Determine the (x, y) coordinate at the center of the cell enclosing the given text.  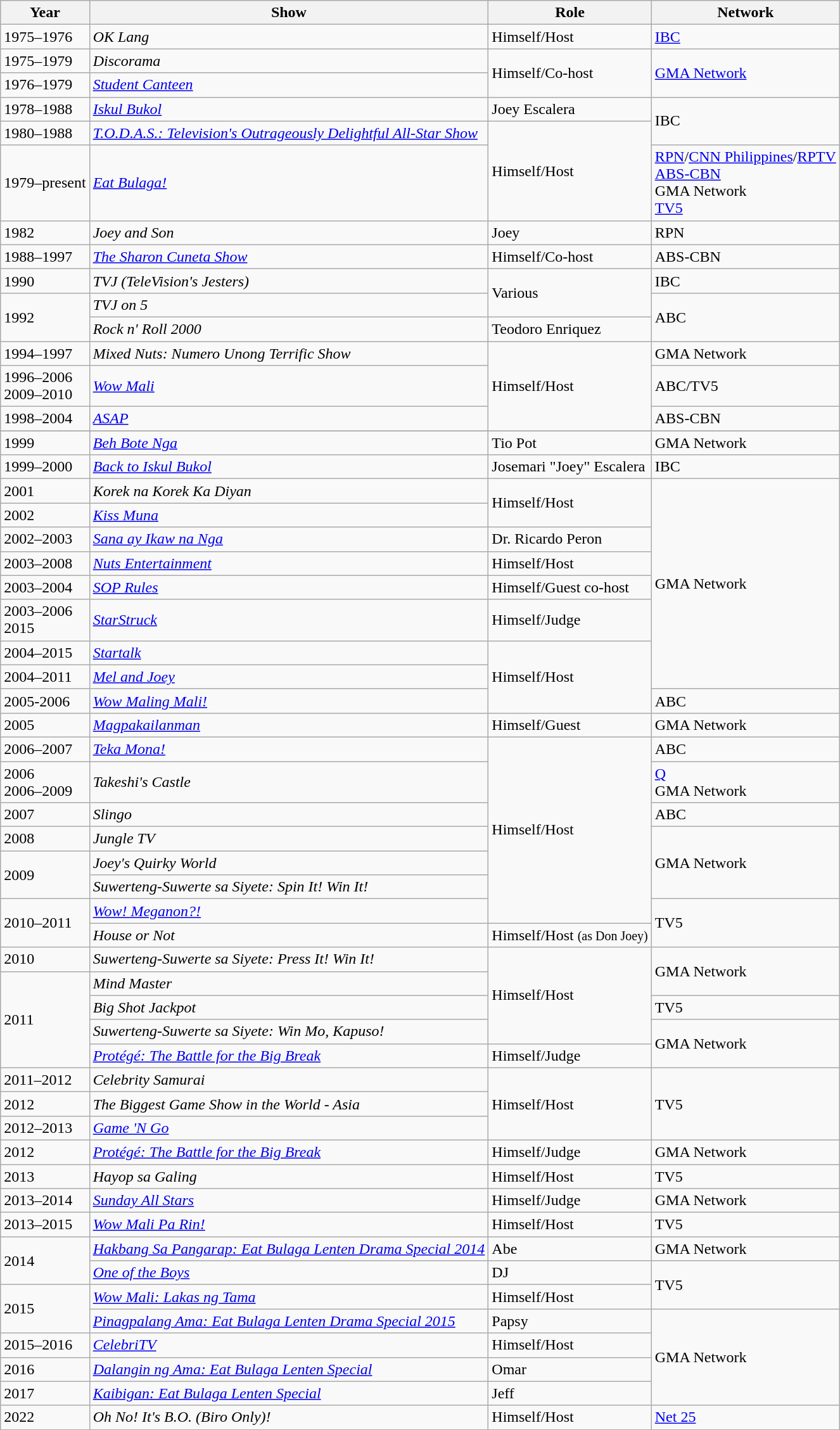
Show (289, 13)
Joey and Son (289, 233)
Suwerteng-Suwerte sa Siyete: Press It! Win It! (289, 959)
The Sharon Cuneta Show (289, 257)
StarStruck (289, 620)
2007 (45, 815)
2008 (45, 839)
Beh Bote Nga (289, 443)
Wow! Meganon?! (289, 911)
CelebriTV (289, 1345)
The Biggest Game Show in the World - Asia (289, 1104)
Q GMA Network (745, 782)
Magpakailanman (289, 725)
1992 (45, 317)
2011–2012 (45, 1080)
Slingo (289, 815)
1998–2004 (45, 419)
2010–2011 (45, 923)
Wow Maling Mali! (289, 701)
Himself/Guest (570, 725)
Himself/Host (as Don Joey) (570, 935)
TVJ on 5 (289, 305)
20062006–2009 (45, 782)
1982 (45, 233)
2003–20062015 (45, 620)
Oh No! It's B.O. (Biro Only)! (289, 1417)
Korek na Korek Ka Diyan (289, 491)
2022 (45, 1417)
1994–1997 (45, 353)
Takeshi's Castle (289, 782)
2003–2008 (45, 563)
1996–20062009–2010 (45, 386)
Joey's Quirky World (289, 863)
Jungle TV (289, 839)
Hayop sa Galing (289, 1177)
Student Canteen (289, 85)
Eat Bulaga! (289, 182)
Joey (570, 233)
2003–2004 (45, 587)
Dr. Ricardo Peron (570, 539)
Kiss Muna (289, 515)
Wow Mali: Lakas ng Tama (289, 1297)
2013–2014 (45, 1201)
Tio Pot (570, 443)
2010 (45, 959)
Wow Mali Pa Rin! (289, 1225)
Joey Escalera (570, 109)
1990 (45, 281)
2004–2011 (45, 677)
1978–1988 (45, 109)
Nuts Entertainment (289, 563)
OK Lang (289, 37)
Celebrity Samurai (289, 1080)
2013 (45, 1177)
Mixed Nuts: Numero Unong Terrific Show (289, 353)
2015 (45, 1309)
Papsy (570, 1321)
ASAP (289, 419)
Kaibigan: Eat Bulaga Lenten Special (289, 1393)
1999 (45, 443)
1988–1997 (45, 257)
Role (570, 13)
Game 'N Go (289, 1128)
Teka Mona! (289, 749)
Iskul Bukol (289, 109)
Himself/Guest co-host (570, 587)
RPN/CNN Philippines/RPTVABS-CBNGMA NetworkTV5 (745, 182)
House or Not (289, 935)
2011 (45, 1019)
1979–present (45, 182)
2013–2015 (45, 1225)
ABC/TV5 (745, 386)
Rock n' Roll 2000 (289, 329)
Various (570, 293)
Mind Master (289, 983)
Mel and Joey (289, 677)
Jeff (570, 1393)
1975–1976 (45, 37)
Sunday All Stars (289, 1201)
Network (745, 13)
SOP Rules (289, 587)
2012–2013 (45, 1128)
DJ (570, 1273)
Back to Iskul Bukol (289, 467)
2005 (45, 725)
2002 (45, 515)
Sana ay Ikaw na Nga (289, 539)
2006–2007 (45, 749)
TVJ (TeleVision's Jesters) (289, 281)
Teodoro Enriquez (570, 329)
2005-2006 (45, 701)
2014 (45, 1261)
2016 (45, 1369)
Omar (570, 1369)
2001 (45, 491)
1999–2000 (45, 467)
Abe (570, 1249)
2015–2016 (45, 1345)
2004–2015 (45, 653)
Startalk (289, 653)
Wow Mali (289, 386)
Josemari "Joey" Escalera (570, 467)
Suwerteng-Suwerte sa Siyete: Spin It! Win It! (289, 887)
Suwerteng-Suwerte sa Siyete: Win Mo, Kapuso! (289, 1031)
Discorama (289, 61)
Big Shot Jackpot (289, 1007)
Year (45, 13)
Pinagpalang Ama: Eat Bulaga Lenten Drama Special 2015 (289, 1321)
1975–1979 (45, 61)
2002–2003 (45, 539)
1976–1979 (45, 85)
RPN (745, 233)
1980–1988 (45, 133)
2009 (45, 875)
T.O.D.A.S.: Television's Outrageously Delightful All-Star Show (289, 133)
Dalangin ng Ama: Eat Bulaga Lenten Special (289, 1369)
Hakbang Sa Pangarap: Eat Bulaga Lenten Drama Special 2014 (289, 1249)
Net 25 (745, 1417)
One of the Boys (289, 1273)
2017 (45, 1393)
